Locate the cell with the specified text and output its [x, y] center coordinate. 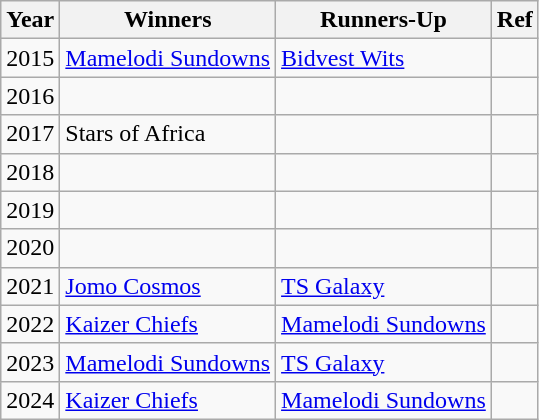
Winners [168, 20]
2017 [30, 134]
2021 [30, 286]
Bidvest Wits [384, 58]
2016 [30, 96]
2023 [30, 362]
Ref [514, 20]
Runners-Up [384, 20]
Year [30, 20]
2020 [30, 248]
Stars of Africa [168, 134]
Jomo Cosmos [168, 286]
2018 [30, 172]
2019 [30, 210]
2022 [30, 324]
2015 [30, 58]
2024 [30, 400]
